Search for the cell housing the specified text and yield its (x, y) center coordinate. 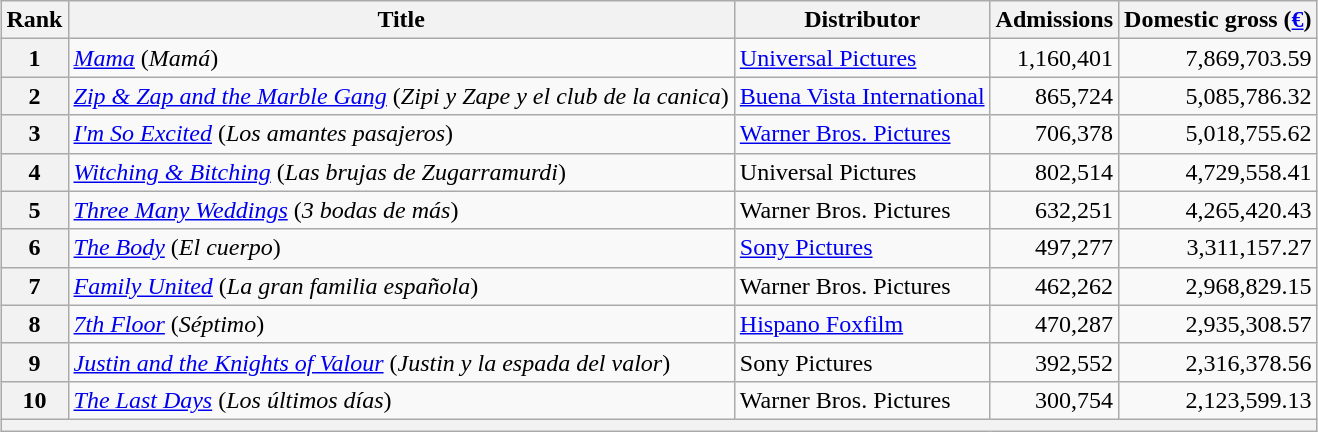
1,160,401 (1054, 58)
802,514 (1054, 172)
9 (34, 362)
5,085,786.32 (1218, 96)
497,277 (1054, 248)
865,724 (1054, 96)
Distributor (862, 20)
10 (34, 400)
The Body (El cuerpo) (401, 248)
I'm So Excited (Los amantes pasajeros) (401, 134)
4,265,420.43 (1218, 210)
4,729,558.41 (1218, 172)
Witching & Bitching (Las brujas de Zugarramurdi) (401, 172)
4 (34, 172)
3 (34, 134)
392,552 (1054, 362)
Hispano Foxfilm (862, 324)
2,123,599.13 (1218, 400)
The Last Days (Los últimos días) (401, 400)
2,968,829.15 (1218, 286)
Family United (La gran familia española) (401, 286)
470,287 (1054, 324)
462,262 (1054, 286)
Admissions (1054, 20)
Justin and the Knights of Valour (Justin y la espada del valor) (401, 362)
Three Many Weddings (3 bodas de más) (401, 210)
Mama (Mamá) (401, 58)
Rank (34, 20)
Zip & Zap and the Marble Gang (Zipi y Zape y el club de la canica) (401, 96)
2,935,308.57 (1218, 324)
300,754 (1054, 400)
7 (34, 286)
2 (34, 96)
2,316,378.56 (1218, 362)
706,378 (1054, 134)
7,869,703.59 (1218, 58)
Buena Vista International (862, 96)
Domestic gross (€) (1218, 20)
5 (34, 210)
632,251 (1054, 210)
Title (401, 20)
8 (34, 324)
7th Floor (Séptimo) (401, 324)
1 (34, 58)
6 (34, 248)
3,311,157.27 (1218, 248)
5,018,755.62 (1218, 134)
